Scan for the cell matching the given text and deliver its (X, Y) coordinate at center. 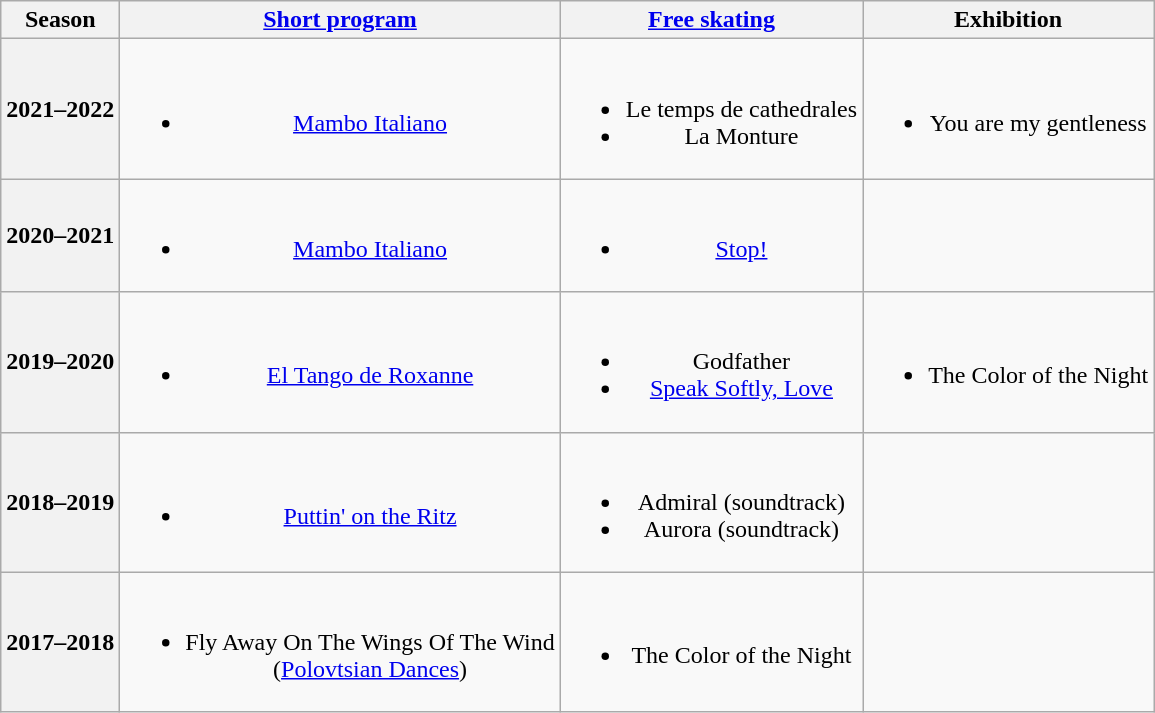
Admiral (soundtrack) Aurora (soundtrack) (711, 502)
2017–2018 (60, 642)
Exhibition (1008, 20)
Free skating (711, 20)
2020–2021 (60, 236)
Puttin' on the Ritz (340, 502)
Le temps de cathedrales La Monture (711, 109)
2021–2022 (60, 109)
Stop! (711, 236)
Season (60, 20)
Fly Away On The Wings Of The Wind (Polovtsian Dances) (340, 642)
You are my gentleness (1008, 109)
2019–2020 (60, 362)
Godfather Speak Softly, Love (711, 362)
Short program (340, 20)
El Tango de Roxanne (340, 362)
2018–2019 (60, 502)
